Locate the cell with the specified text and output its [X, Y] center coordinate. 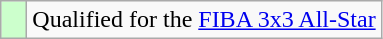
Qualified for the FIBA 3x3 All-Star [204, 20]
